Extract the (x, y) coordinate from the center of the cell holding the provided text.  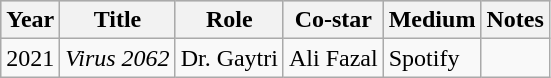
2021 (30, 58)
Year (30, 20)
Ali Fazal (333, 58)
Role (229, 20)
Medium (432, 20)
Co-star (333, 20)
Dr. Gaytri (229, 58)
Virus 2062 (118, 58)
Notes (515, 20)
Title (118, 20)
Spotify (432, 58)
